Return the [X, Y] coordinate for the center point of the cell that contains the specified text.  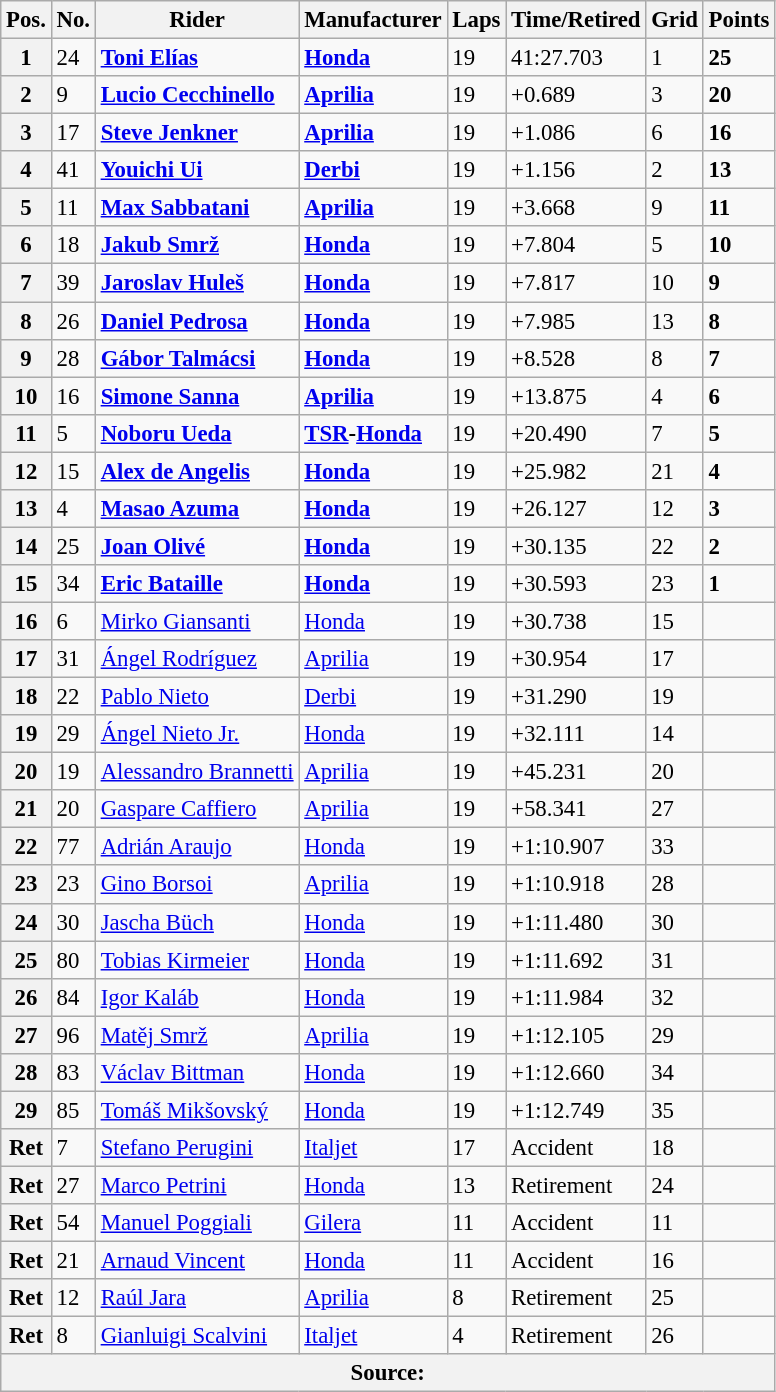
+25.982 [576, 471]
Matěj Smrž [197, 1035]
Václav Bittman [197, 1073]
Youichi Ui [197, 170]
Manufacturer [373, 20]
+3.668 [576, 208]
Tobias Kirmeier [197, 960]
Lucio Cecchinello [197, 95]
Alex de Angelis [197, 471]
Stefano Perugini [197, 1148]
Steve Jenkner [197, 133]
Adrián Araujo [197, 847]
85 [73, 1110]
Igor Kaláb [197, 997]
Marco Petrini [197, 1185]
Gábor Talmácsi [197, 358]
Jakub Smrž [197, 245]
Gianluigi Scalvini [197, 1336]
+45.231 [576, 772]
Tomáš Mikšovský [197, 1110]
+58.341 [576, 809]
+1:10.918 [576, 885]
Ángel Rodríguez [197, 659]
Mirko Giansanti [197, 621]
+7.985 [576, 321]
41 [73, 170]
Pos. [26, 20]
+1:12.105 [576, 1035]
Alessandro Brannetti [197, 772]
+0.689 [576, 95]
77 [73, 847]
32 [674, 997]
+7.804 [576, 245]
Pablo Nieto [197, 697]
+30.954 [576, 659]
Manuel Poggiali [197, 1223]
80 [73, 960]
+30.135 [576, 546]
Joan Olivé [197, 546]
Gilera [373, 1223]
TSR-Honda [373, 433]
+31.290 [576, 697]
+1:11.692 [576, 960]
Arnaud Vincent [197, 1261]
+1:12.660 [576, 1073]
39 [73, 283]
Toni Elías [197, 58]
Gaspare Caffiero [197, 809]
33 [674, 847]
Ángel Nieto Jr. [197, 734]
+1:10.907 [576, 847]
+32.111 [576, 734]
+8.528 [576, 358]
+1:11.984 [576, 997]
54 [73, 1223]
Time/Retired [576, 20]
+1.156 [576, 170]
+30.593 [576, 584]
Rider [197, 20]
96 [73, 1035]
Grid [674, 20]
+26.127 [576, 509]
Masao Azuma [197, 509]
Noboru Ueda [197, 433]
84 [73, 997]
Laps [476, 20]
+1:12.749 [576, 1110]
+1.086 [576, 133]
Simone Sanna [197, 396]
35 [674, 1110]
No. [73, 20]
+20.490 [576, 433]
Eric Bataille [197, 584]
Max Sabbatani [197, 208]
41:27.703 [576, 58]
Source: [388, 1373]
Points [738, 20]
+30.738 [576, 621]
+13.875 [576, 396]
+1:11.480 [576, 922]
83 [73, 1073]
Gino Borsoi [197, 885]
Daniel Pedrosa [197, 321]
Jascha Büch [197, 922]
Jaroslav Huleš [197, 283]
+7.817 [576, 283]
Raúl Jara [197, 1298]
